Locate the cell with the specified text and output its [x, y] center coordinate. 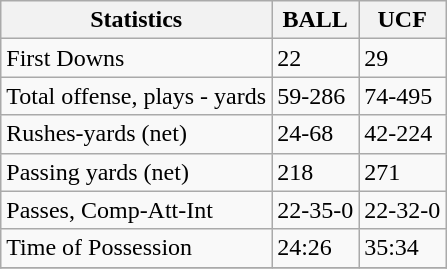
74-495 [402, 96]
29 [402, 58]
59-286 [316, 96]
Passes, Comp-Att-Int [136, 210]
Passing yards (net) [136, 172]
Statistics [136, 20]
22-32-0 [402, 210]
Time of Possession [136, 248]
35:34 [402, 248]
218 [316, 172]
22 [316, 58]
42-224 [402, 134]
22-35-0 [316, 210]
UCF [402, 20]
271 [402, 172]
BALL [316, 20]
24:26 [316, 248]
Rushes-yards (net) [136, 134]
Total offense, plays - yards [136, 96]
24-68 [316, 134]
First Downs [136, 58]
